Pinpoint the cell where the given text exists, returning its [X, Y] midpoint coordinate. 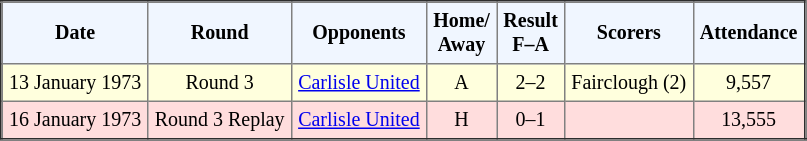
0–1 [531, 120]
Opponents [358, 33]
A [461, 83]
2–2 [531, 83]
H [461, 120]
Round [220, 33]
Round 3 Replay [220, 120]
Round 3 [220, 83]
Scorers [629, 33]
ResultF–A [531, 33]
13,555 [749, 120]
Attendance [749, 33]
Home/Away [461, 33]
13 January 1973 [75, 83]
Date [75, 33]
9,557 [749, 83]
16 January 1973 [75, 120]
Fairclough (2) [629, 83]
